Locate the cell with the specified text and output its (X, Y) center coordinate. 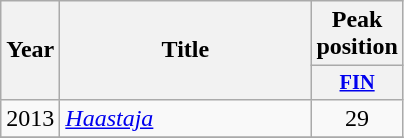
Year (30, 50)
FIN (357, 83)
Haastaja (186, 118)
Title (186, 50)
2013 (30, 118)
29 (357, 118)
Peak position (357, 34)
